Identify which cell holds the provided text, then report its [x, y] central coordinate. 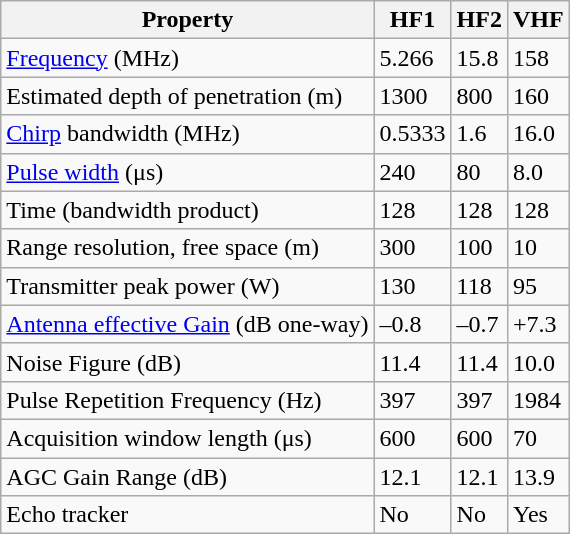
8.0 [538, 172]
1984 [538, 400]
118 [479, 286]
160 [538, 96]
300 [412, 248]
+7.3 [538, 324]
–0.8 [412, 324]
80 [479, 172]
Acquisition window length (μs) [188, 438]
10.0 [538, 362]
10 [538, 248]
16.0 [538, 134]
100 [479, 248]
1300 [412, 96]
70 [538, 438]
1.6 [479, 134]
5.266 [412, 58]
130 [412, 286]
Property [188, 20]
0.5333 [412, 134]
–0.7 [479, 324]
Noise Figure (dB) [188, 362]
15.8 [479, 58]
Time (bandwidth product) [188, 210]
240 [412, 172]
Pulse width (μs) [188, 172]
Antenna effective Gain (dB one-way) [188, 324]
HF2 [479, 20]
AGC Gain Range (dB) [188, 477]
Range resolution, free space (m) [188, 248]
Chirp bandwidth (MHz) [188, 134]
800 [479, 96]
Pulse Repetition Frequency (Hz) [188, 400]
HF1 [412, 20]
Estimated depth of penetration (m) [188, 96]
Transmitter peak power (W) [188, 286]
Frequency (MHz) [188, 58]
Echo tracker [188, 515]
Yes [538, 515]
VHF [538, 20]
158 [538, 58]
95 [538, 286]
13.9 [538, 477]
